Capture the cell that displays the provided text and extract its (x, y) central coordinate. 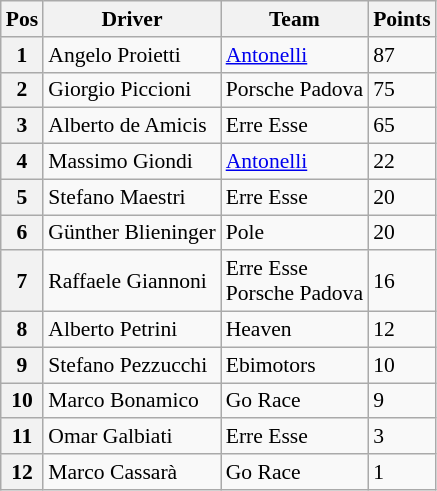
Günther Blieninger (132, 233)
6 (22, 233)
Marco Cassarà (132, 472)
22 (402, 162)
Marco Bonamico (132, 401)
Ebimotors (294, 365)
75 (402, 90)
65 (402, 126)
Raffaele Giannoni (132, 282)
Driver (132, 19)
Team (294, 19)
Omar Galbiati (132, 437)
87 (402, 55)
Alberto Petrini (132, 330)
Stefano Maestri (132, 197)
5 (22, 197)
Pos (22, 19)
Porsche Padova (294, 90)
Angelo Proietti (132, 55)
2 (22, 90)
Heaven (294, 330)
Giorgio Piccioni (132, 90)
Stefano Pezzucchi (132, 365)
7 (22, 282)
16 (402, 282)
Erre EssePorsche Padova (294, 282)
Pole (294, 233)
8 (22, 330)
11 (22, 437)
4 (22, 162)
Alberto de Amicis (132, 126)
Points (402, 19)
Massimo Giondi (132, 162)
